Return [x, y] of the center of cell containing provided text 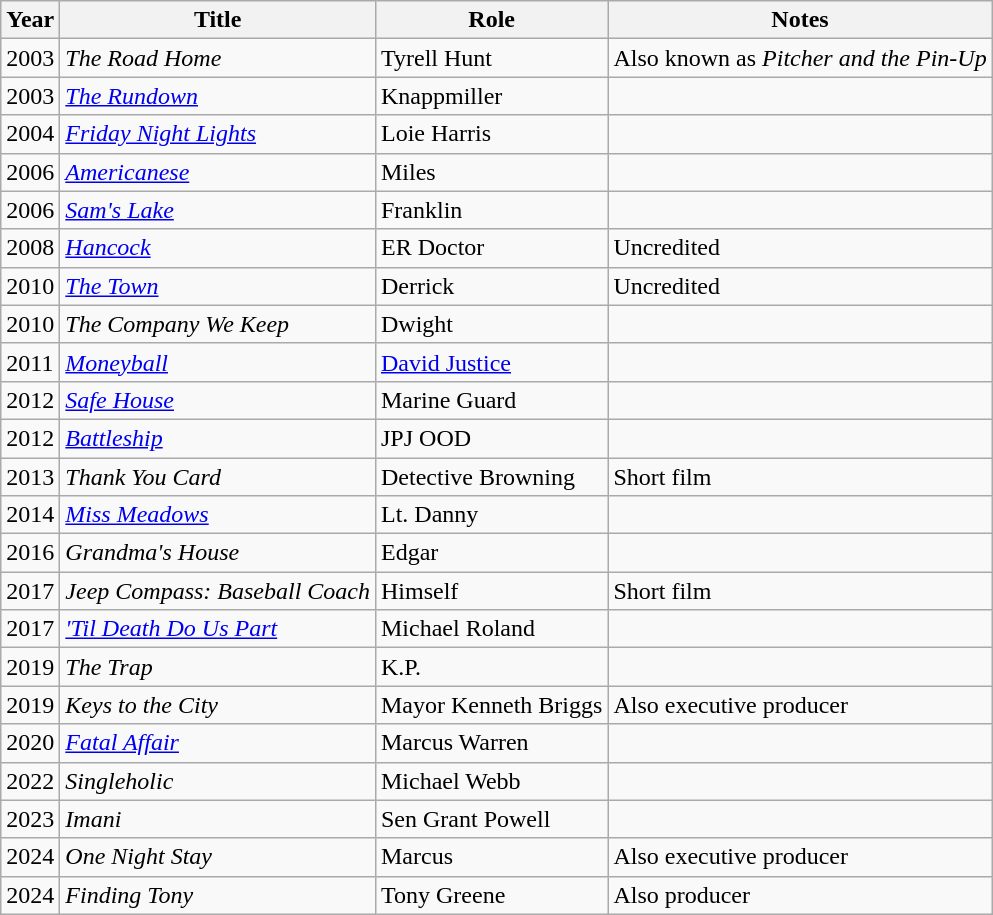
Also producer [800, 895]
Notes [800, 20]
Lt. Danny [491, 515]
2020 [30, 743]
Loie Harris [491, 134]
Role [491, 20]
Mayor Kenneth Briggs [491, 705]
Americanese [218, 172]
Miles [491, 172]
2016 [30, 553]
JPJ OOD [491, 438]
Keys to the City [218, 705]
Fatal Affair [218, 743]
Michael Roland [491, 629]
Also known as Pitcher and the Pin-Up [800, 58]
Michael Webb [491, 781]
Marine Guard [491, 400]
2004 [30, 134]
Title [218, 20]
Year [30, 20]
Miss Meadows [218, 515]
Finding Tony [218, 895]
2023 [30, 819]
'Til Death Do Us Part [218, 629]
2013 [30, 477]
Marcus Warren [491, 743]
Moneyball [218, 362]
2008 [30, 248]
Sen Grant Powell [491, 819]
The Rundown [218, 96]
Dwight [491, 324]
Safe House [218, 400]
David Justice [491, 362]
2014 [30, 515]
Thank You Card [218, 477]
Jeep Compass: Baseball Coach [218, 591]
Grandma's House [218, 553]
Imani [218, 819]
Detective Browning [491, 477]
Battleship [218, 438]
Marcus [491, 857]
K.P. [491, 667]
Edgar [491, 553]
One Night Stay [218, 857]
Tony Greene [491, 895]
Friday Night Lights [218, 134]
Franklin [491, 210]
Sam's Lake [218, 210]
2022 [30, 781]
Hancock [218, 248]
The Road Home [218, 58]
The Company We Keep [218, 324]
Tyrell Hunt [491, 58]
ER Doctor [491, 248]
Himself [491, 591]
The Trap [218, 667]
The Town [218, 286]
2011 [30, 362]
Singleholic [218, 781]
Knappmiller [491, 96]
Derrick [491, 286]
